Return the [x, y] coordinate for the center point of the cell that contains the specified text.  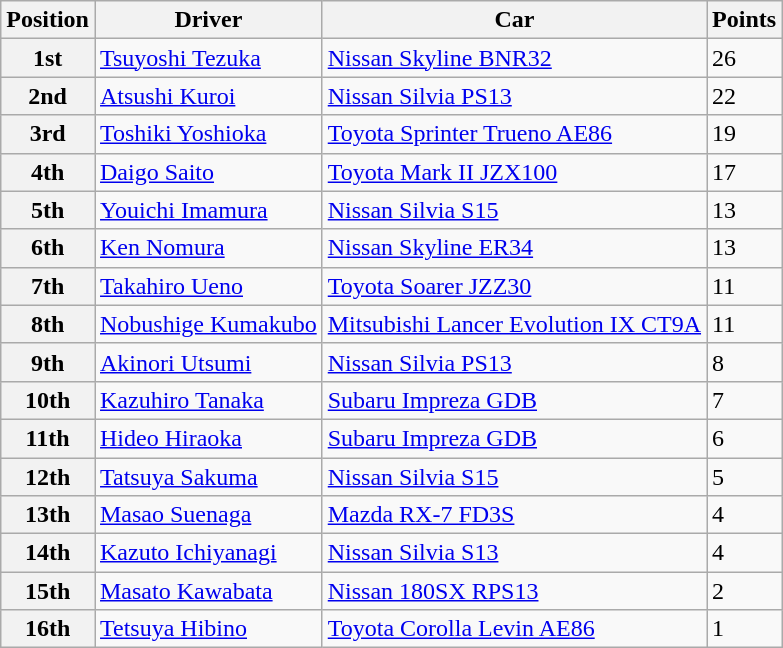
Points [744, 20]
Masato Kawabata [208, 591]
Atsushi Kuroi [208, 96]
Daigo Saito [208, 172]
Akinori Utsumi [208, 362]
Toyota Sprinter Trueno AE86 [514, 134]
8 [744, 362]
12th [48, 477]
5 [744, 477]
2 [744, 591]
16th [48, 629]
11th [48, 438]
Nobushige Kumakubo [208, 324]
10th [48, 400]
Toyota Corolla Levin AE86 [514, 629]
Kazuto Ichiyanagi [208, 553]
19 [744, 134]
Mazda RX-7 FD3S [514, 515]
3rd [48, 134]
8th [48, 324]
2nd [48, 96]
Nissan Skyline BNR32 [514, 58]
Toyota Mark II JZX100 [514, 172]
22 [744, 96]
Tetsuya Hibino [208, 629]
1st [48, 58]
Tatsuya Sakuma [208, 477]
4th [48, 172]
Toyota Soarer JZZ30 [514, 286]
Driver [208, 20]
Position [48, 20]
Nissan Skyline ER34 [514, 248]
Takahiro Ueno [208, 286]
Toshiki Yoshioka [208, 134]
15th [48, 591]
5th [48, 210]
Youichi Imamura [208, 210]
Nissan Silvia S13 [514, 553]
Masao Suenaga [208, 515]
17 [744, 172]
1 [744, 629]
13th [48, 515]
14th [48, 553]
Ken Nomura [208, 248]
9th [48, 362]
6 [744, 438]
Nissan 180SX RPS13 [514, 591]
Car [514, 20]
Tsuyoshi Tezuka [208, 58]
6th [48, 248]
Mitsubishi Lancer Evolution IX CT9A [514, 324]
7th [48, 286]
7 [744, 400]
Kazuhiro Tanaka [208, 400]
Hideo Hiraoka [208, 438]
26 [744, 58]
